Search for the cell housing the specified text and yield its [x, y] center coordinate. 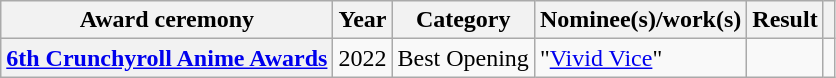
2022 [362, 58]
"Vivid Vice" [640, 58]
Best Opening [463, 58]
6th Crunchyroll Anime Awards [167, 58]
Nominee(s)/work(s) [640, 20]
Year [362, 20]
Result [785, 20]
Category [463, 20]
Award ceremony [167, 20]
